Provide the (x, y) coordinate of the cell's center where the given text is located.  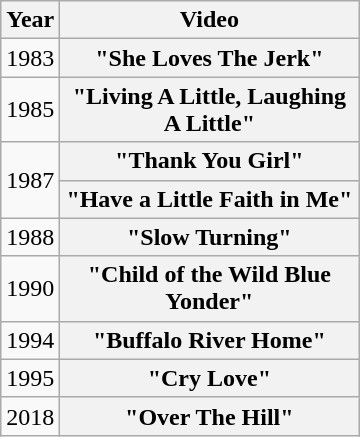
"Thank You Girl" (210, 161)
1983 (30, 58)
"She Loves The Jerk" (210, 58)
1994 (30, 340)
Video (210, 20)
1988 (30, 237)
"Living A Little, Laughing A Little" (210, 110)
"Child of the Wild Blue Yonder" (210, 288)
"Buffalo River Home" (210, 340)
"Over The Hill" (210, 416)
1985 (30, 110)
1990 (30, 288)
"Have a Little Faith in Me" (210, 199)
1995 (30, 378)
"Slow Turning" (210, 237)
2018 (30, 416)
Year (30, 20)
1987 (30, 180)
"Cry Love" (210, 378)
